Return the (X, Y) coordinate for the center point of the cell that contains the specified text.  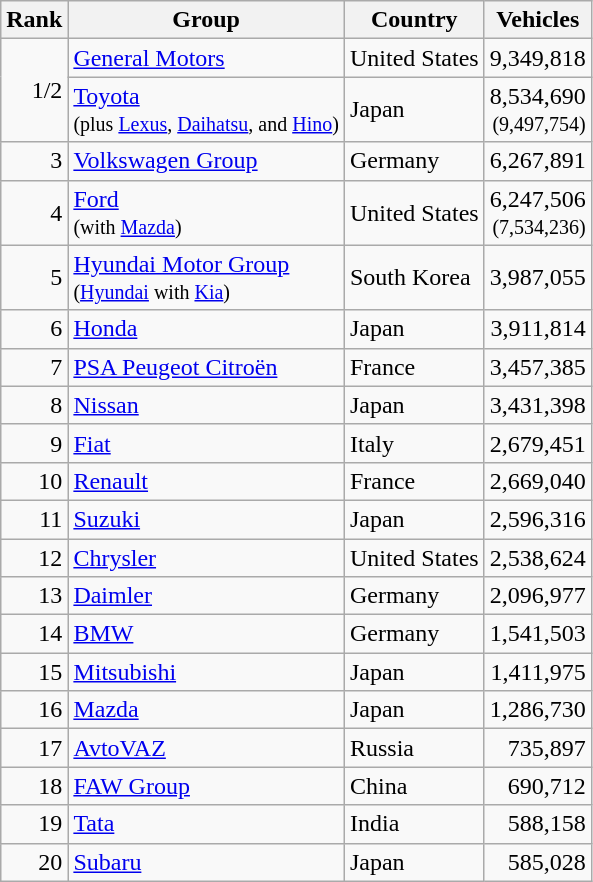
2,679,451 (538, 443)
Daimler (206, 596)
Rank (34, 20)
1,286,730 (538, 710)
Group (206, 20)
14 (34, 634)
15 (34, 672)
2,096,977 (538, 596)
1,411,975 (538, 672)
6,267,891 (538, 161)
690,712 (538, 786)
9 (34, 443)
Country (414, 20)
17 (34, 748)
Honda (206, 329)
9,349,818 (538, 58)
20 (34, 862)
4 (34, 212)
PSA Peugeot Citroën (206, 367)
3 (34, 161)
South Korea (414, 278)
Nissan (206, 405)
588,158 (538, 824)
12 (34, 557)
6,247,506 (7,534,236) (538, 212)
Ford (with Mazda) (206, 212)
3,987,055 (538, 278)
10 (34, 481)
FAW Group (206, 786)
2,538,624 (538, 557)
Vehicles (538, 20)
2,669,040 (538, 481)
18 (34, 786)
India (414, 824)
8,534,690 (9,497,754) (538, 110)
1,541,503 (538, 634)
8 (34, 405)
AvtoVAZ (206, 748)
Hyundai Motor Group (Hyundai with Kia) (206, 278)
Russia (414, 748)
Tata (206, 824)
3,457,385 (538, 367)
6 (34, 329)
Italy (414, 443)
BMW (206, 634)
7 (34, 367)
1/2 (34, 90)
13 (34, 596)
585,028 (538, 862)
3,431,398 (538, 405)
735,897 (538, 748)
Mazda (206, 710)
5 (34, 278)
11 (34, 519)
Chrysler (206, 557)
Subaru (206, 862)
Renault (206, 481)
Fiat (206, 443)
Suzuki (206, 519)
Mitsubishi (206, 672)
General Motors (206, 58)
16 (34, 710)
2,596,316 (538, 519)
China (414, 786)
Toyota (plus Lexus, Daihatsu, and Hino) (206, 110)
Volkswagen Group (206, 161)
3,911,814 (538, 329)
19 (34, 824)
